Capture the cell that displays the provided text and extract its [x, y] central coordinate. 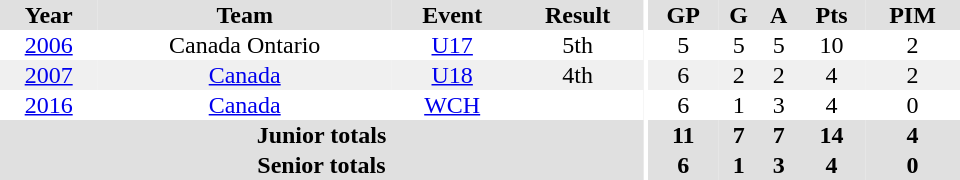
G [738, 15]
Senior totals [322, 165]
GP [684, 15]
Junior totals [322, 135]
Result [578, 15]
Year [48, 15]
U17 [452, 45]
PIM [912, 15]
2007 [48, 75]
WCH [452, 105]
Canada Ontario [244, 45]
2016 [48, 105]
10 [832, 45]
Team [244, 15]
Event [452, 15]
4th [578, 75]
Pts [832, 15]
14 [832, 135]
11 [684, 135]
2006 [48, 45]
U18 [452, 75]
A [778, 15]
5th [578, 45]
